Scan for the cell matching the given text and deliver its [x, y] coordinate at center. 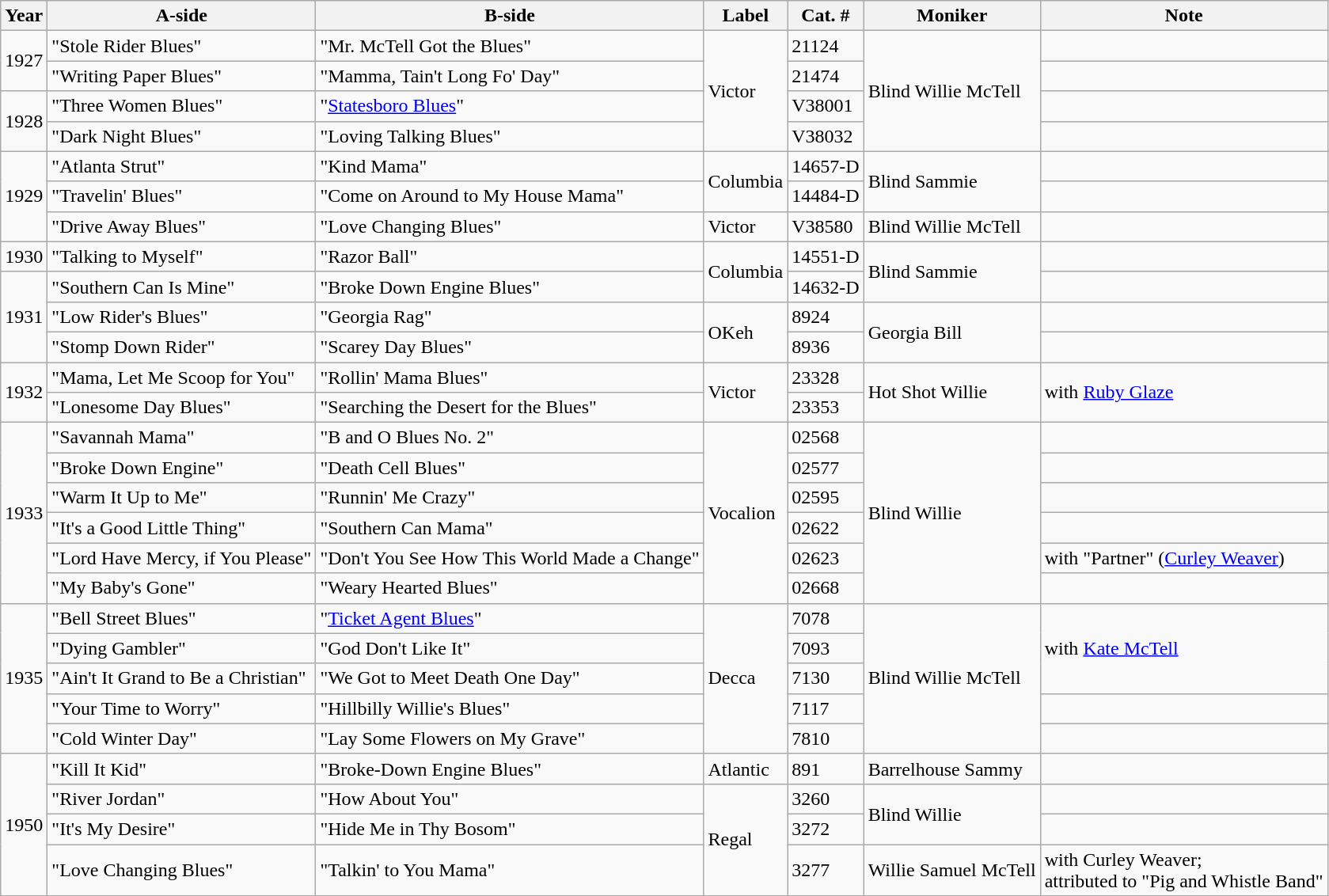
"Stole Rider Blues" [182, 46]
"Hillbilly Willie's Blues" [510, 708]
1927 [24, 61]
14632-D [826, 287]
"Mr. McTell Got the Blues" [510, 46]
"Writing Paper Blues" [182, 76]
Label [746, 16]
02668 [826, 588]
3277 [826, 869]
14551-D [826, 256]
Cat. # [826, 16]
"Stomp Down Rider" [182, 347]
Willie Samuel McTell [951, 869]
"Southern Can Mama" [510, 528]
Year [24, 16]
23353 [826, 408]
"Cold Winter Day" [182, 738]
"River Jordan" [182, 799]
1932 [24, 393]
14657-D [826, 166]
"Runnin' Me Crazy" [510, 498]
7130 [826, 678]
V38001 [826, 106]
7810 [826, 738]
"Bell Street Blues" [182, 618]
OKeh [746, 332]
21474 [826, 76]
"Mama, Let Me Scoop for You" [182, 378]
Regal [746, 839]
Hot Shot Willie [951, 393]
"Kind Mama" [510, 166]
"Searching the Desert for the Blues" [510, 408]
"Warm It Up to Me" [182, 498]
Moniker [951, 16]
"Lord Have Mercy, if You Please" [182, 558]
02623 [826, 558]
02577 [826, 468]
"Statesboro Blues" [510, 106]
"Talkin' to You Mama" [510, 869]
with Curley Weaver;attributed to "Pig and Whistle Band" [1184, 869]
8924 [826, 317]
"Kill It Kid" [182, 769]
"Dying Gambler" [182, 648]
Note [1184, 16]
Georgia Bill [951, 332]
1931 [24, 317]
"Lonesome Day Blues" [182, 408]
7093 [826, 648]
"Weary Hearted Blues" [510, 588]
"B and O Blues No. 2" [510, 438]
"Broke Down Engine" [182, 468]
02595 [826, 498]
"Drive Away Blues" [182, 226]
with "Partner" (Curley Weaver) [1184, 558]
"Savannah Mama" [182, 438]
"It's a Good Little Thing" [182, 528]
with Ruby Glaze [1184, 393]
"Dark Night Blues" [182, 136]
"Ain't It Grand to Be a Christian" [182, 678]
"Georgia Rag" [510, 317]
1928 [24, 121]
21124 [826, 46]
"Scarey Day Blues" [510, 347]
891 [826, 769]
"Your Time to Worry" [182, 708]
"Southern Can Is Mine" [182, 287]
"Don't You See How This World Made a Change" [510, 558]
"Come on Around to My House Mama" [510, 196]
"Lay Some Flowers on My Grave" [510, 738]
Decca [746, 678]
"Mamma, Tain't Long Fo' Day" [510, 76]
8936 [826, 347]
"It's My Desire" [182, 829]
V38032 [826, 136]
"God Don't Like It" [510, 648]
Atlantic [746, 769]
14484-D [826, 196]
Barrelhouse Sammy [951, 769]
7078 [826, 618]
B-side [510, 16]
Vocalion [746, 513]
"My Baby's Gone" [182, 588]
1933 [24, 513]
with Kate McTell [1184, 648]
3272 [826, 829]
3260 [826, 799]
"Travelin' Blues" [182, 196]
1950 [24, 825]
V38580 [826, 226]
"Hide Me in Thy Bosom" [510, 829]
"Broke Down Engine Blues" [510, 287]
"Broke-Down Engine Blues" [510, 769]
02568 [826, 438]
"Three Women Blues" [182, 106]
"Low Rider's Blues" [182, 317]
A-side [182, 16]
"Loving Talking Blues" [510, 136]
23328 [826, 378]
1929 [24, 196]
1935 [24, 678]
"Atlanta Strut" [182, 166]
1930 [24, 256]
"Razor Ball" [510, 256]
"Death Cell Blues" [510, 468]
"We Got to Meet Death One Day" [510, 678]
"Rollin' Mama Blues" [510, 378]
"How About You" [510, 799]
"Talking to Myself" [182, 256]
02622 [826, 528]
7117 [826, 708]
"Ticket Agent Blues" [510, 618]
